Locate the cell with the specified text and output its [x, y] center coordinate. 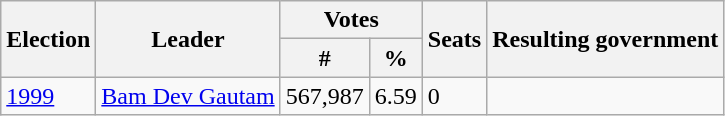
Leader [188, 39]
567,987 [324, 96]
Votes [351, 20]
# [324, 58]
0 [454, 96]
Bam Dev Gautam [188, 96]
Seats [454, 39]
Resulting government [606, 39]
% [396, 58]
1999 [48, 96]
Election [48, 39]
6.59 [396, 96]
